Find where the given text appears and provide that cell's center as (X, Y) coordinate. 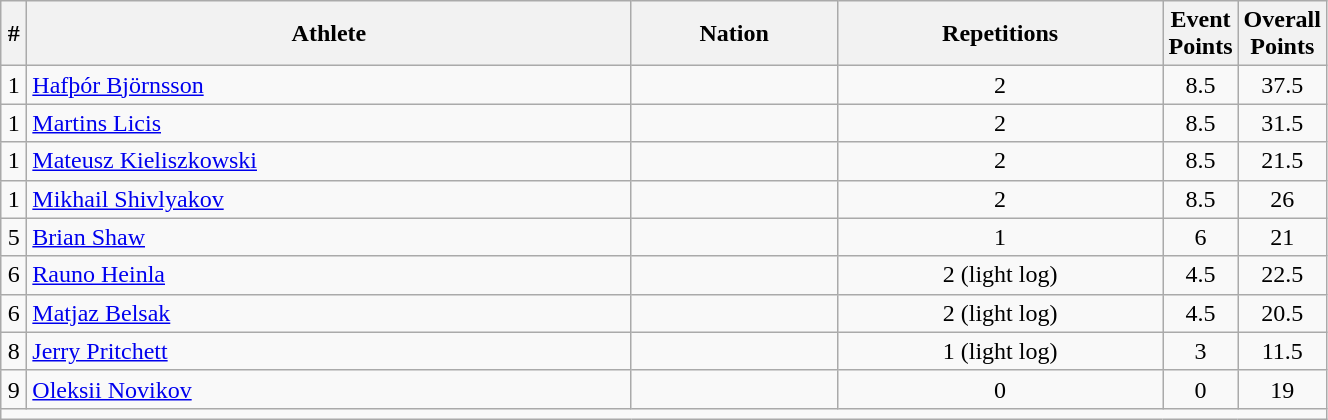
Jerry Pritchett (329, 351)
Repetitions (1000, 34)
19 (1282, 389)
Event Points (1200, 34)
20.5 (1282, 313)
Mateusz Kieliszkowski (329, 161)
22.5 (1282, 275)
Overall Points (1282, 34)
Martins Licis (329, 123)
Brian Shaw (329, 237)
Athlete (329, 34)
Oleksii Novikov (329, 389)
Mikhail Shivlyakov (329, 199)
# (14, 34)
3 (1200, 351)
21 (1282, 237)
1 (light log) (1000, 351)
Nation (734, 34)
31.5 (1282, 123)
11.5 (1282, 351)
8 (14, 351)
5 (14, 237)
37.5 (1282, 85)
Matjaz Belsak (329, 313)
Rauno Heinla (329, 275)
21.5 (1282, 161)
9 (14, 389)
26 (1282, 199)
Hafþór Björnsson (329, 85)
